Identify which cell holds the provided text, then report its [X, Y] central coordinate. 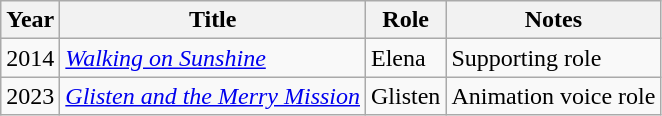
2014 [30, 58]
Year [30, 20]
2023 [30, 96]
Walking on Sunshine [213, 58]
Title [213, 20]
Elena [406, 58]
Notes [554, 20]
Supporting role [554, 58]
Animation voice role [554, 96]
Glisten and the Merry Mission [213, 96]
Role [406, 20]
Glisten [406, 96]
